Provide the (X, Y) coordinate of the cell's center where the given text is located.  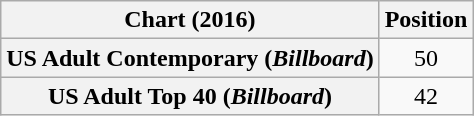
Position (426, 20)
Chart (2016) (190, 20)
42 (426, 96)
US Adult Top 40 (Billboard) (190, 96)
US Adult Contemporary (Billboard) (190, 58)
50 (426, 58)
